Capture the cell that displays the provided text and extract its (x, y) central coordinate. 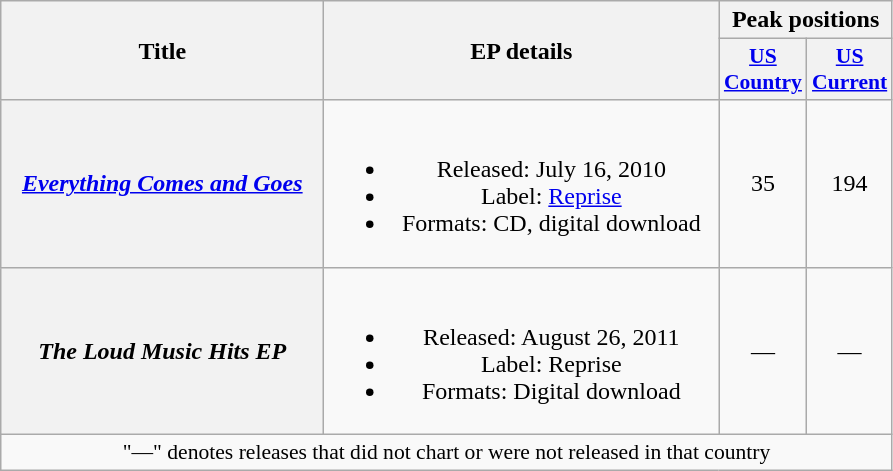
Peak positions (806, 20)
The Loud Music Hits EP (162, 350)
Released: July 16, 2010Label: RepriseFormats: CD, digital download (522, 184)
USCurrent (850, 70)
EP details (522, 50)
USCountry (763, 70)
35 (763, 184)
Everything Comes and Goes (162, 184)
Title (162, 50)
"—" denotes releases that did not chart or were not released in that country (447, 452)
194 (850, 184)
Released: August 26, 2011Label: RepriseFormats: Digital download (522, 350)
